Locate the cell with the specified text and output its [x, y] center coordinate. 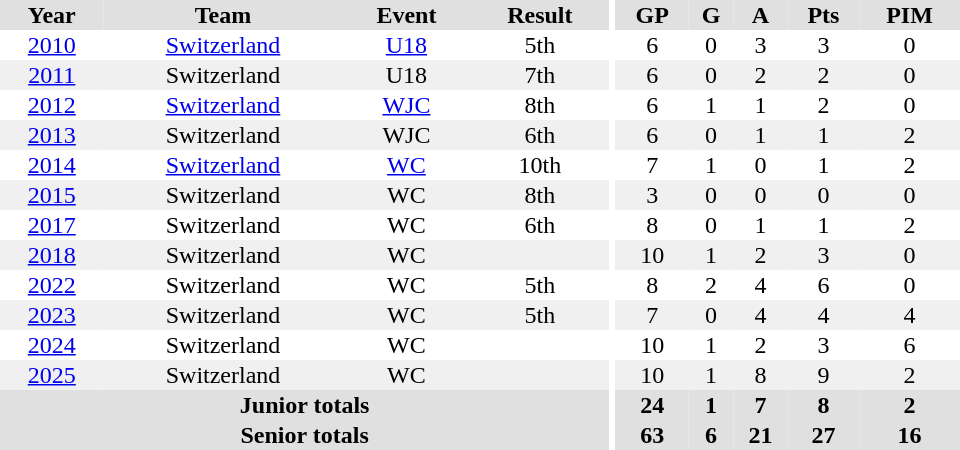
24 [652, 405]
2011 [52, 75]
PIM [910, 15]
2023 [52, 315]
Junior totals [304, 405]
2010 [52, 45]
10th [540, 165]
A [760, 15]
2025 [52, 375]
2012 [52, 105]
Pts [824, 15]
9 [824, 375]
Result [540, 15]
16 [910, 435]
21 [760, 435]
G [711, 15]
7th [540, 75]
Team [224, 15]
Year [52, 15]
Senior totals [304, 435]
2022 [52, 285]
2017 [52, 225]
2024 [52, 345]
2013 [52, 135]
GP [652, 15]
27 [824, 435]
63 [652, 435]
2014 [52, 165]
2015 [52, 195]
2018 [52, 255]
Event [406, 15]
